Locate the cell with the specified text and output its (X, Y) center coordinate. 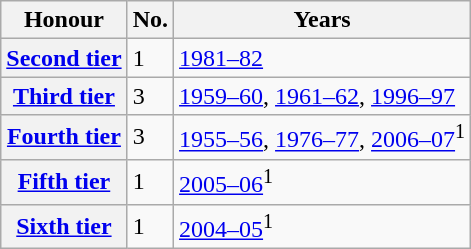
1981–82 (322, 58)
Sixth tier (64, 226)
Honour (64, 20)
Fifth tier (64, 182)
Third tier (64, 96)
2005–061 (322, 182)
No. (150, 20)
Years (322, 20)
Fourth tier (64, 138)
Second tier (64, 58)
2004–051 (322, 226)
1955–56, 1976–77, 2006–071 (322, 138)
1959–60, 1961–62, 1996–97 (322, 96)
